Pinpoint the cell where the given text exists, returning its [X, Y] midpoint coordinate. 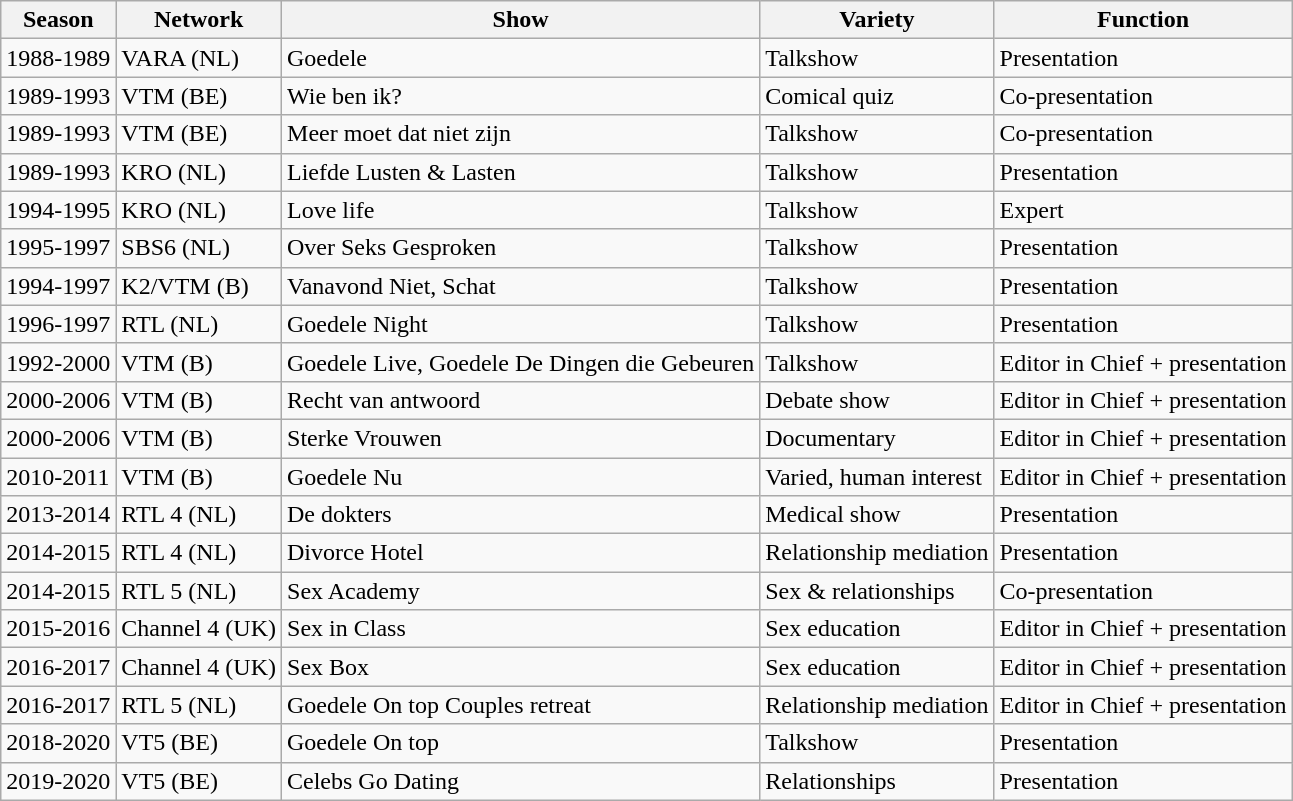
Relationships [877, 781]
Over Seks Gesproken [521, 248]
Love life [521, 210]
SBS6 (NL) [199, 248]
Comical quiz [877, 96]
RTL (NL) [199, 324]
1992-2000 [58, 362]
Documentary [877, 438]
2018-2020 [58, 743]
VARA (NL) [199, 58]
Goedele [521, 58]
Debate show [877, 400]
Goedele Live, Goedele De Dingen die Gebeuren [521, 362]
Wie ben ik? [521, 96]
Vanavond Niet, Schat [521, 286]
Sex Box [521, 667]
K2/VTM (B) [199, 286]
2019-2020 [58, 781]
Varied, human interest [877, 477]
Sex Academy [521, 591]
Goedele On top [521, 743]
Expert [1143, 210]
1994-1997 [58, 286]
Goedele Night [521, 324]
Liefde Lusten & Lasten [521, 172]
Celebs Go Dating [521, 781]
Recht van antwoord [521, 400]
Variety [877, 20]
1988-1989 [58, 58]
1994-1995 [58, 210]
1995-1997 [58, 248]
Function [1143, 20]
Season [58, 20]
1996-1997 [58, 324]
Goedele Nu [521, 477]
Sex in Class [521, 629]
Sex & relationships [877, 591]
Goedele On top Couples retreat [521, 705]
2015-2016 [58, 629]
2010-2011 [58, 477]
Show [521, 20]
Sterke Vrouwen [521, 438]
Meer moet dat niet zijn [521, 134]
Network [199, 20]
Divorce Hotel [521, 553]
2013-2014 [58, 515]
De dokters [521, 515]
Medical show [877, 515]
